For the text-containing cell, return its midpoint in [X, Y] coordinate format. 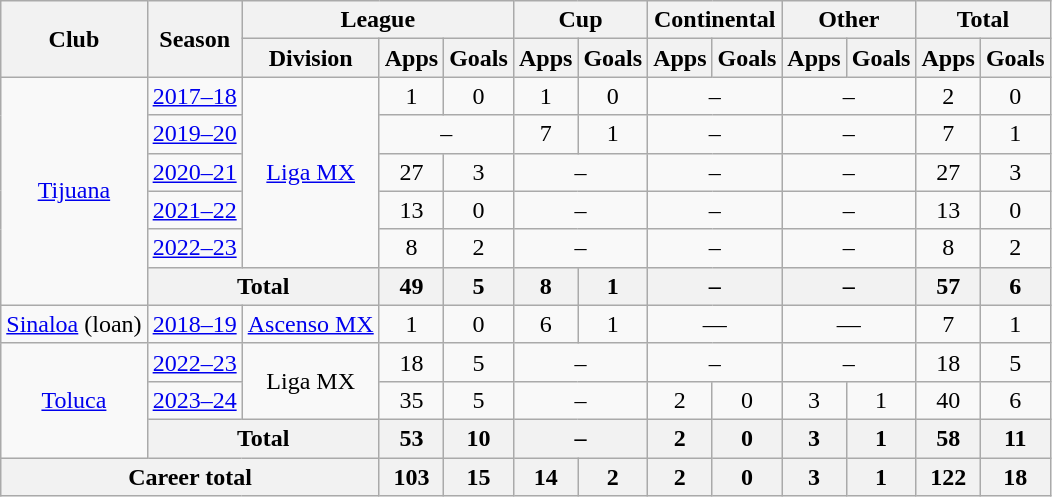
122 [948, 477]
2019–20 [194, 134]
58 [948, 438]
Tijuana [74, 191]
Toluca [74, 400]
Ascenso MX [310, 324]
Other [849, 20]
Cup [580, 20]
2021–22 [194, 210]
103 [411, 477]
Club [74, 39]
35 [411, 400]
15 [479, 477]
Sinaloa (loan) [74, 324]
10 [479, 438]
53 [411, 438]
57 [948, 286]
2020–21 [194, 172]
Continental [715, 20]
Division [310, 58]
40 [948, 400]
2017–18 [194, 96]
11 [1015, 438]
League [378, 20]
Career total [190, 477]
14 [545, 477]
Season [194, 39]
2023–24 [194, 400]
2018–19 [194, 324]
49 [411, 286]
